Capture the cell that displays the provided text and extract its [x, y] central coordinate. 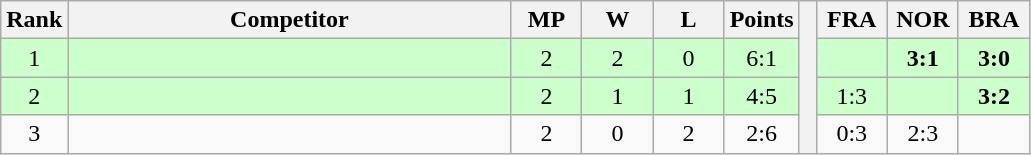
2:3 [922, 134]
W [618, 20]
2:6 [762, 134]
6:1 [762, 58]
MP [546, 20]
3:2 [994, 96]
L [688, 20]
Rank [34, 20]
0:3 [852, 134]
BRA [994, 20]
Points [762, 20]
4:5 [762, 96]
1:3 [852, 96]
3:0 [994, 58]
Competitor [290, 20]
NOR [922, 20]
3:1 [922, 58]
FRA [852, 20]
3 [34, 134]
